Scan for the cell matching the given text and deliver its (x, y) coordinate at center. 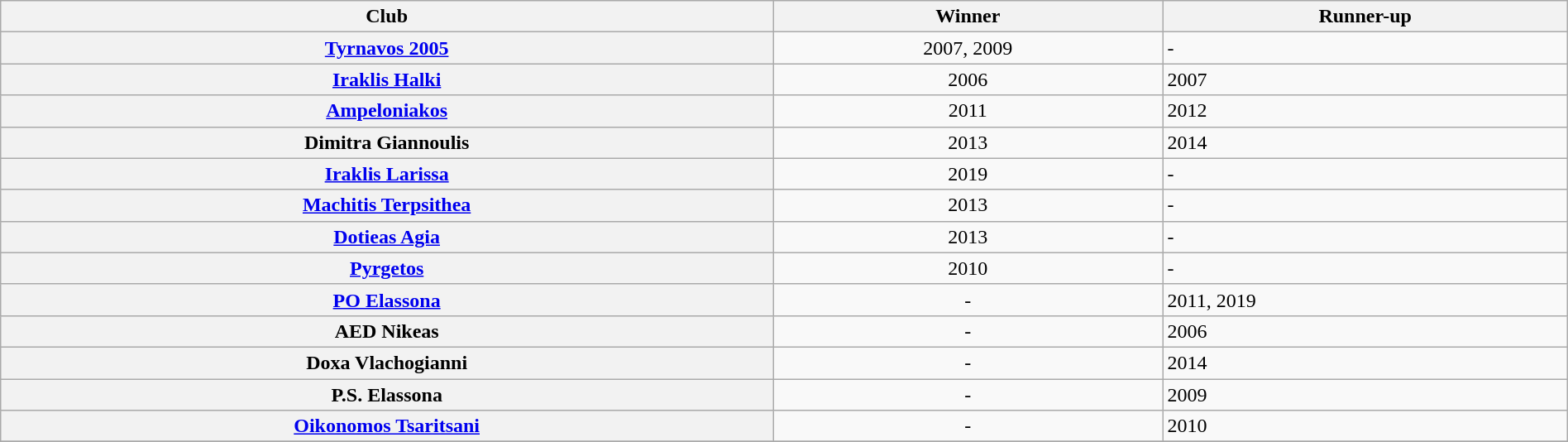
Oikonomos Tsaritsani (387, 426)
Winner (968, 17)
Iraklis Halki (387, 79)
Machitis Terpsithea (387, 205)
Tyrnavos 2005 (387, 48)
2012 (1365, 111)
2007, 2009 (968, 48)
Runner-up (1365, 17)
P.S. Elassona (387, 395)
AED Nikeas (387, 331)
Iraklis Larissa (387, 174)
2011 (968, 111)
2007 (1365, 79)
2009 (1365, 395)
Dimitra Giannoulis (387, 142)
PO Elassona (387, 300)
Dotieas Agia (387, 237)
2011, 2019 (1365, 300)
Ampeloniakos (387, 111)
2019 (968, 174)
Doxa Vlachogianni (387, 363)
Club (387, 17)
Pyrgetos (387, 268)
